Identify which cell holds the provided text, then report its (X, Y) central coordinate. 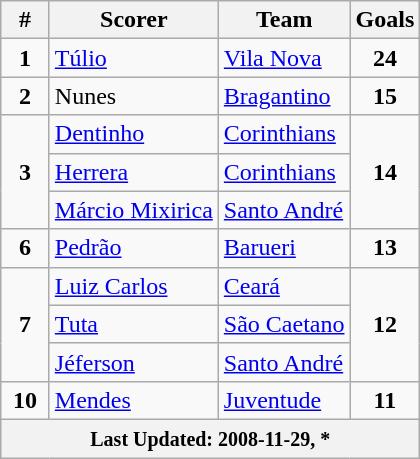
Bragantino (284, 96)
10 (26, 400)
Jéferson (134, 362)
2 (26, 96)
Luiz Carlos (134, 286)
Last Updated: 2008-11-29, * (210, 438)
Ceará (284, 286)
6 (26, 248)
13 (385, 248)
24 (385, 58)
7 (26, 324)
Scorer (134, 20)
Vila Nova (284, 58)
# (26, 20)
Dentinho (134, 134)
3 (26, 172)
Team (284, 20)
Pedrão (134, 248)
Túlio (134, 58)
Nunes (134, 96)
15 (385, 96)
Mendes (134, 400)
1 (26, 58)
São Caetano (284, 324)
12 (385, 324)
Barueri (284, 248)
Juventude (284, 400)
Márcio Mixirica (134, 210)
Goals (385, 20)
14 (385, 172)
Herrera (134, 172)
11 (385, 400)
Tuta (134, 324)
